From the cell containing the given text, extract its center point as (X, Y) coordinate. 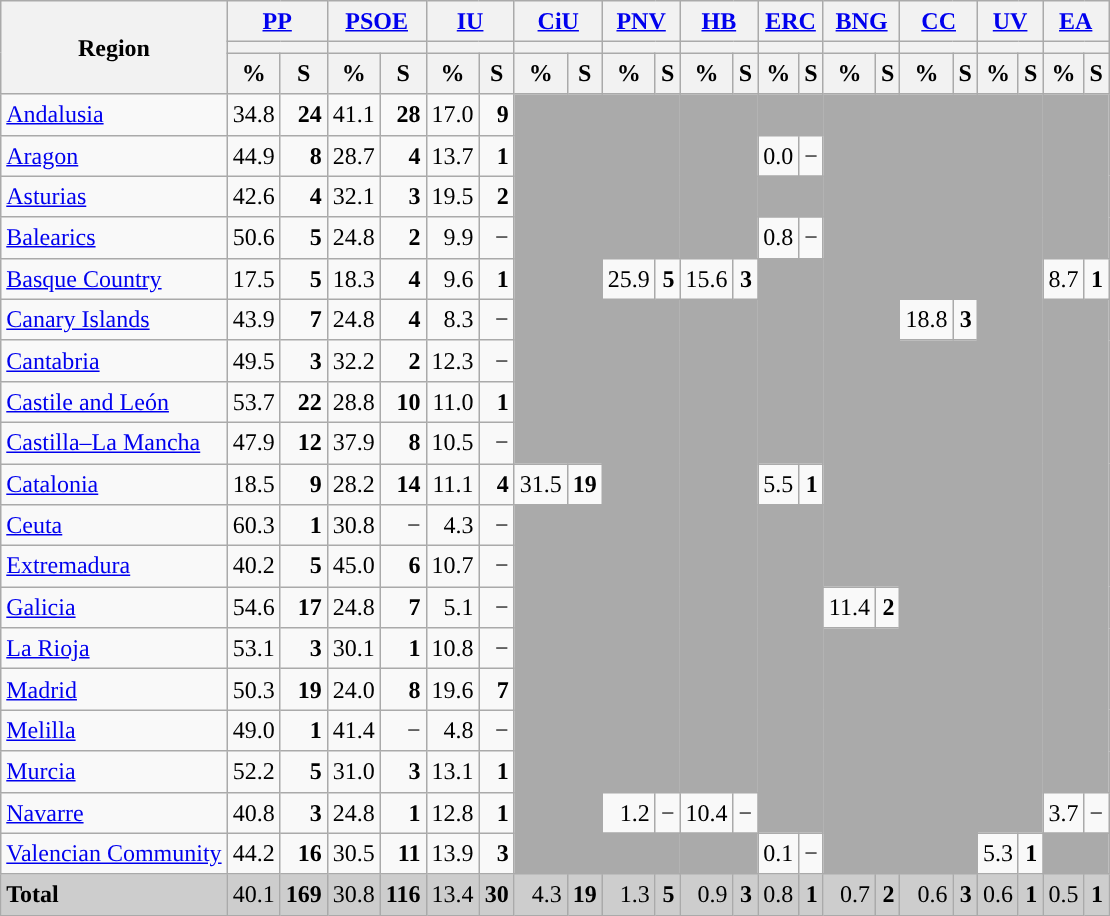
13.4 (452, 894)
11.1 (452, 484)
0.5 (1064, 894)
30.5 (354, 854)
CC (938, 22)
0.9 (706, 894)
Castile and León (114, 402)
41.1 (354, 114)
49.0 (254, 730)
0.1 (778, 854)
10.8 (452, 648)
28.8 (354, 402)
15.6 (706, 278)
EA (1076, 22)
Madrid (114, 690)
PNV (641, 22)
19.5 (452, 196)
10.4 (706, 812)
0.0 (778, 156)
Cantabria (114, 360)
18.3 (354, 278)
HB (719, 22)
Navarre (114, 812)
IU (470, 22)
La Rioja (114, 648)
44.2 (254, 854)
44.9 (254, 156)
1.2 (628, 812)
5.1 (452, 608)
Murcia (114, 772)
9.6 (452, 278)
8.7 (1064, 278)
10 (403, 402)
6 (403, 566)
16 (304, 854)
9.9 (452, 238)
Balearics (114, 238)
Andalusia (114, 114)
Region (114, 48)
22 (304, 402)
8.3 (452, 320)
28.2 (354, 484)
14 (403, 484)
1.3 (628, 894)
10.5 (452, 442)
0.7 (849, 894)
50.6 (254, 238)
40.8 (254, 812)
53.7 (254, 402)
Galicia (114, 608)
52.2 (254, 772)
12.8 (452, 812)
31.0 (354, 772)
12.3 (452, 360)
25.9 (628, 278)
5.3 (998, 854)
37.9 (354, 442)
49.5 (254, 360)
41.4 (354, 730)
11.4 (849, 608)
34.8 (254, 114)
116 (403, 894)
31.5 (540, 484)
45.0 (354, 566)
UV (1010, 22)
30 (496, 894)
Melilla (114, 730)
Valencian Community (114, 854)
11 (403, 854)
19.6 (452, 690)
4.8 (452, 730)
40.1 (254, 894)
Catalonia (114, 484)
Total (114, 894)
40.2 (254, 566)
47.9 (254, 442)
54.6 (254, 608)
CiU (558, 22)
Canary Islands (114, 320)
28.7 (354, 156)
10.7 (452, 566)
169 (304, 894)
18.8 (926, 320)
BNG (862, 22)
Basque Country (114, 278)
32.2 (354, 360)
12 (304, 442)
Aragon (114, 156)
30.1 (354, 648)
17.0 (452, 114)
PSOE (376, 22)
11.0 (452, 402)
ERC (791, 22)
43.9 (254, 320)
24.0 (354, 690)
50.3 (254, 690)
53.1 (254, 648)
42.6 (254, 196)
17.5 (254, 278)
Extremadura (114, 566)
13.9 (452, 854)
28 (403, 114)
3.7 (1064, 812)
17 (304, 608)
18.5 (254, 484)
Castilla–La Mancha (114, 442)
Asturias (114, 196)
Ceuta (114, 526)
13.7 (452, 156)
24 (304, 114)
60.3 (254, 526)
5.5 (778, 484)
13.1 (452, 772)
PP (277, 22)
32.1 (354, 196)
